Determine the [X, Y] coordinate at the center of the cell enclosing the given text.  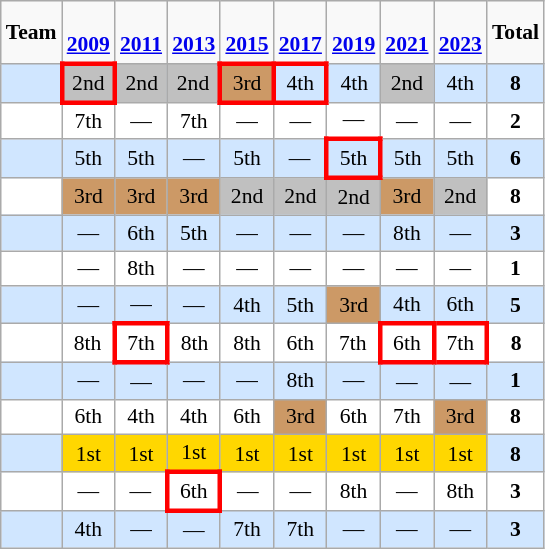
2021 [406, 32]
2017 [300, 32]
6 [516, 160]
2015 [246, 32]
Total [516, 32]
2 [516, 120]
5 [516, 306]
2019 [354, 32]
2013 [194, 32]
Team [32, 32]
2023 [460, 32]
2011 [141, 32]
2009 [88, 32]
